Return the [x, y] coordinate for the center point of the cell that contains the specified text.  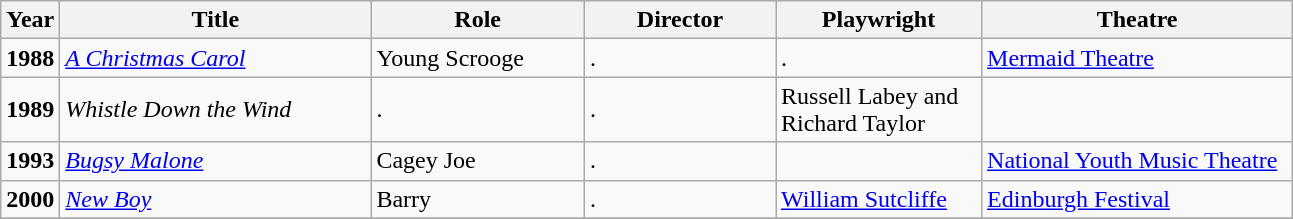
Mermaid Theatre [1138, 58]
Bugsy Malone [216, 161]
Young Scrooge [478, 58]
Barry [478, 199]
A Christmas Carol [216, 58]
2000 [30, 199]
Director [680, 20]
New Boy [216, 199]
Role [478, 20]
Cagey Joe [478, 161]
Theatre [1138, 20]
Whistle Down the Wind [216, 110]
Playwright [879, 20]
Year [30, 20]
William Sutcliffe [879, 199]
Edinburgh Festival [1138, 199]
Russell Labey and Richard Taylor [879, 110]
Title [216, 20]
National Youth Music Theatre [1138, 161]
1989 [30, 110]
1993 [30, 161]
1988 [30, 58]
